Find where the given text appears and provide that cell's center as (X, Y) coordinate. 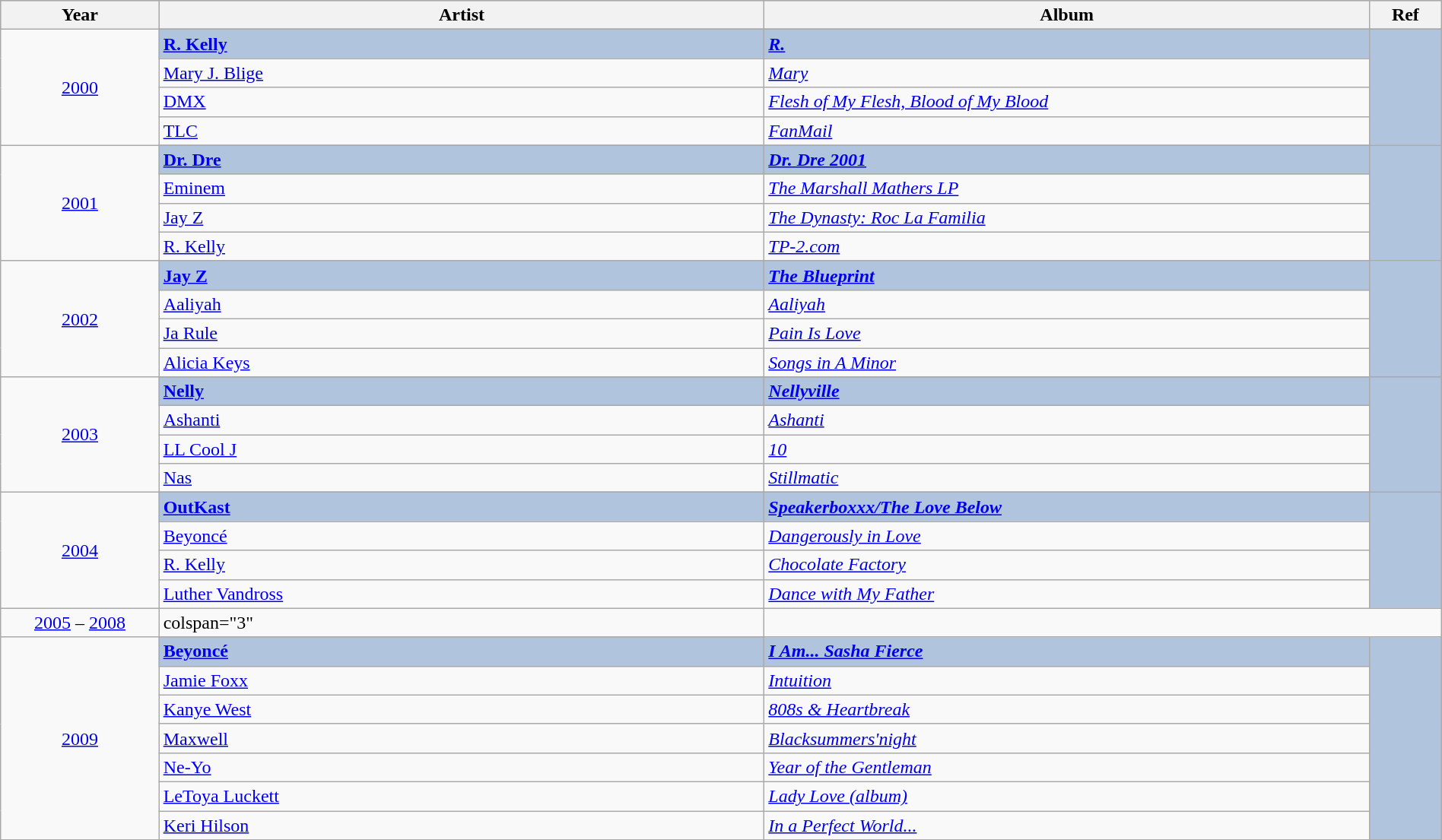
Blacksummers'night (1067, 738)
2000 (80, 87)
colspan="3" (462, 623)
The Blueprint (1067, 275)
Album (1067, 15)
Dr. Dre (462, 160)
2009 (80, 738)
2002 (80, 319)
Dr. Dre 2001 (1067, 160)
Intuition (1067, 680)
Pain Is Love (1067, 333)
Dangerously in Love (1067, 536)
Luther Vandross (462, 594)
Stillmatic (1067, 478)
Year of the Gentleman (1067, 767)
OutKast (462, 507)
Lady Love (album) (1067, 796)
Ref (1405, 15)
Keri Hilson (462, 825)
2005 – 2008 (80, 623)
DMX (462, 102)
Songs in A Minor (1067, 363)
The Dynasty: Roc La Familia (1067, 217)
TLC (462, 131)
2003 (80, 435)
2001 (80, 203)
Year (80, 15)
I Am... Sasha Fierce (1067, 651)
Ne-Yo (462, 767)
Chocolate Factory (1067, 565)
Nas (462, 478)
Kanye West (462, 709)
10 (1067, 449)
LeToya Luckett (462, 796)
The Marshall Mathers LP (1067, 189)
TP-2.com (1067, 246)
Nelly (462, 391)
Eminem (462, 189)
R. (1067, 44)
808s & Heartbreak (1067, 709)
In a Perfect World... (1067, 825)
LL Cool J (462, 449)
2004 (80, 550)
Nellyville (1067, 391)
Jamie Foxx (462, 680)
Maxwell (462, 738)
Dance with My Father (1067, 594)
Mary J. Blige (462, 73)
Speakerboxxx/The Love Below (1067, 507)
Artist (462, 15)
Ja Rule (462, 333)
FanMail (1067, 131)
Mary (1067, 73)
Alicia Keys (462, 363)
Flesh of My Flesh, Blood of My Blood (1067, 102)
